Determine the (x, y) coordinate at the center of the cell enclosing the given text.  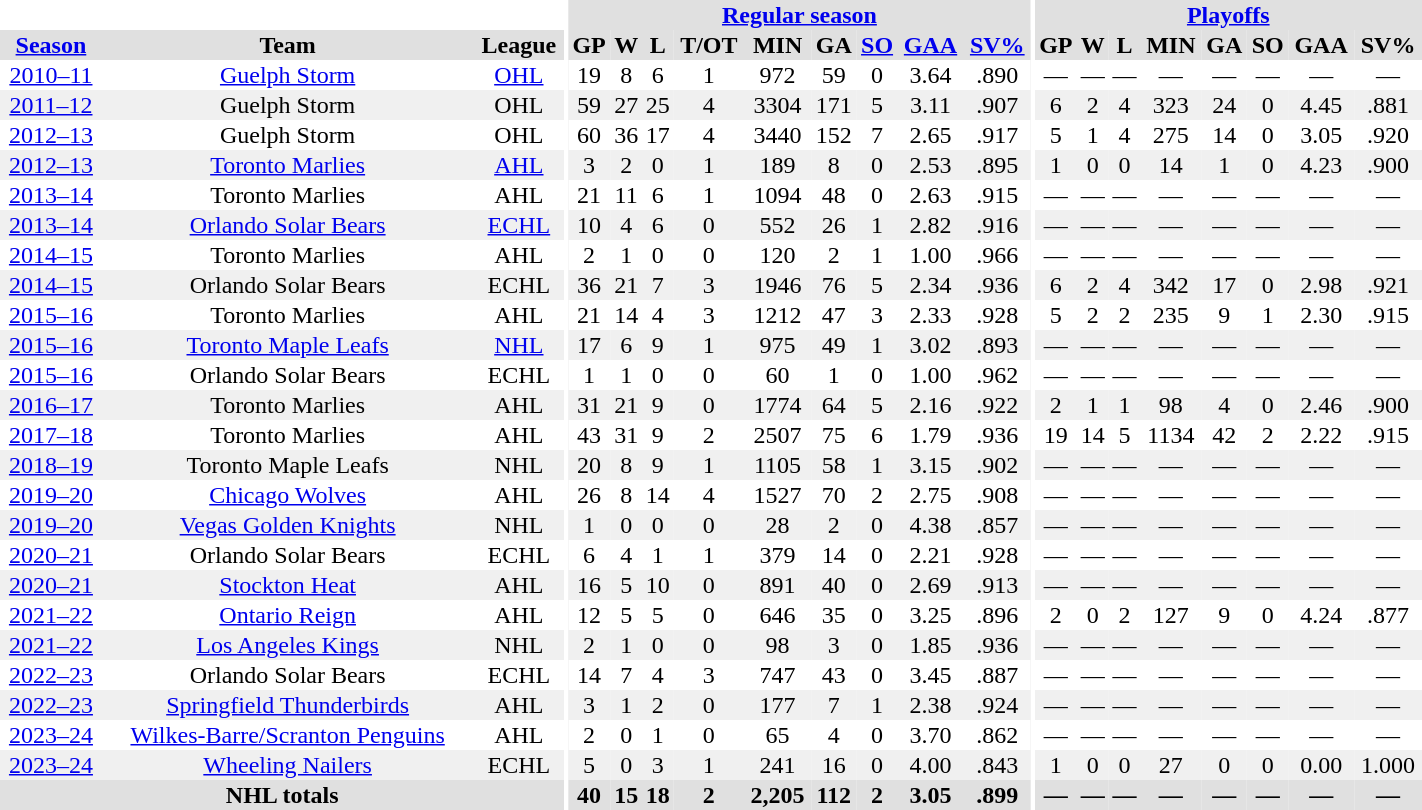
241 (778, 765)
1212 (778, 315)
2.16 (931, 405)
891 (778, 585)
.857 (998, 525)
.962 (998, 375)
3.15 (931, 465)
48 (834, 195)
League (518, 45)
.902 (998, 465)
2011–12 (51, 105)
4.24 (1321, 615)
.890 (998, 75)
2018–19 (51, 465)
3.45 (931, 675)
Ontario Reign (288, 615)
120 (778, 255)
Springfield Thunderbirds (288, 705)
.916 (998, 225)
18 (658, 795)
75 (834, 435)
2.30 (1321, 315)
1.79 (931, 435)
Season (51, 45)
.908 (998, 495)
24 (1225, 105)
.877 (1388, 615)
.966 (998, 255)
3304 (778, 105)
2.33 (931, 315)
2017–18 (51, 435)
11 (626, 195)
.893 (998, 345)
.922 (998, 405)
58 (834, 465)
972 (778, 75)
Vegas Golden Knights (288, 525)
Chicago Wolves (288, 495)
42 (1225, 435)
3.70 (931, 735)
49 (834, 345)
2,205 (778, 795)
323 (1170, 105)
4.45 (1321, 105)
1946 (778, 285)
15 (626, 795)
Playoffs (1228, 15)
2.22 (1321, 435)
127 (1170, 615)
1.000 (1388, 765)
2.46 (1321, 405)
NHL totals (282, 795)
2.53 (931, 165)
342 (1170, 285)
2.69 (931, 585)
3.11 (931, 105)
20 (590, 465)
2507 (778, 435)
25 (658, 105)
.924 (998, 705)
1094 (778, 195)
1105 (778, 465)
2.98 (1321, 285)
.913 (998, 585)
.920 (1388, 135)
Wilkes-Barre/Scranton Penguins (288, 735)
Wheeling Nailers (288, 765)
171 (834, 105)
3.64 (931, 75)
.862 (998, 735)
Los Angeles Kings (288, 645)
2016–17 (51, 405)
Team (288, 45)
.895 (998, 165)
47 (834, 315)
Regular season (800, 15)
.899 (998, 795)
1527 (778, 495)
2.34 (931, 285)
3.02 (931, 345)
28 (778, 525)
1134 (1170, 435)
.896 (998, 615)
12 (590, 615)
275 (1170, 135)
646 (778, 615)
76 (834, 285)
.907 (998, 105)
.887 (998, 675)
1774 (778, 405)
1.85 (931, 645)
64 (834, 405)
552 (778, 225)
2.82 (931, 225)
4.23 (1321, 165)
4.38 (931, 525)
379 (778, 555)
2.65 (931, 135)
.921 (1388, 285)
.843 (998, 765)
177 (778, 705)
112 (834, 795)
3.25 (931, 615)
.881 (1388, 105)
2.21 (931, 555)
T/OT (710, 45)
235 (1170, 315)
70 (834, 495)
.917 (998, 135)
2.63 (931, 195)
2.75 (931, 495)
2010–11 (51, 75)
189 (778, 165)
4.00 (931, 765)
35 (834, 615)
65 (778, 735)
747 (778, 675)
2.38 (931, 705)
152 (834, 135)
0.00 (1321, 765)
3440 (778, 135)
975 (778, 345)
Stockton Heat (288, 585)
